Capture the cell that displays the provided text and extract its (X, Y) central coordinate. 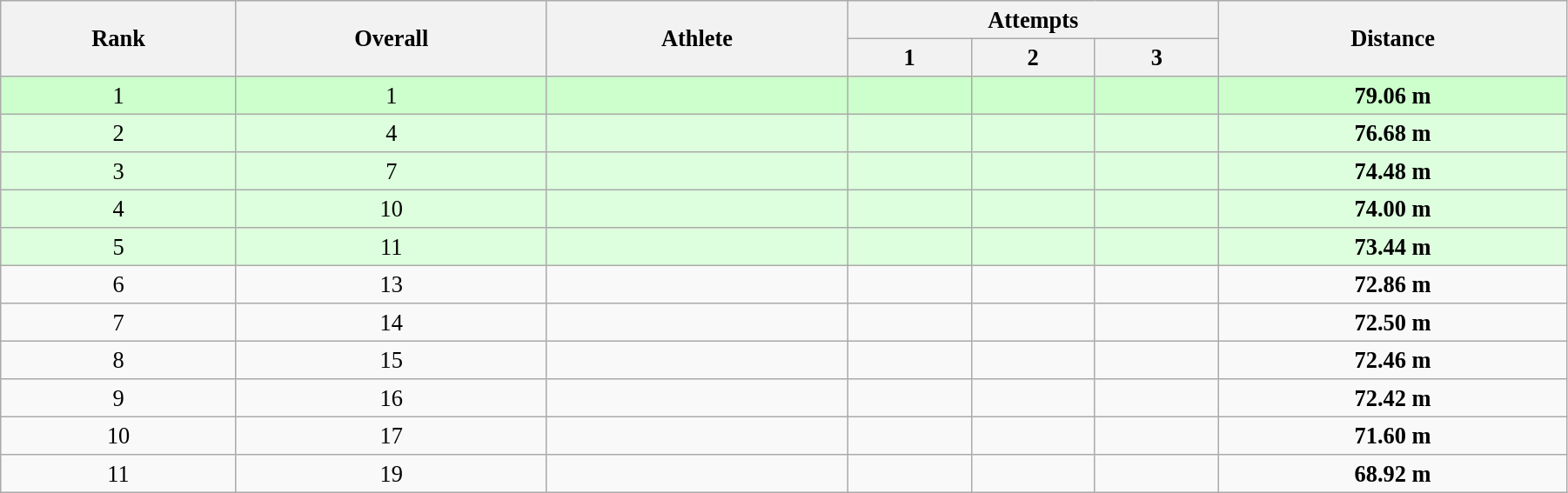
68.92 m (1393, 474)
Athlete (697, 38)
19 (392, 474)
71.60 m (1393, 436)
5 (118, 247)
76.68 m (1393, 133)
15 (392, 360)
72.86 m (1393, 284)
79.06 m (1393, 95)
Distance (1393, 38)
72.50 m (1393, 323)
14 (392, 323)
8 (118, 360)
72.46 m (1393, 360)
13 (392, 284)
Rank (118, 38)
74.00 m (1393, 209)
16 (392, 398)
Attempts (1034, 19)
Overall (392, 38)
72.42 m (1393, 398)
9 (118, 398)
74.48 m (1393, 171)
6 (118, 284)
73.44 m (1393, 247)
17 (392, 436)
